Identify which cell holds the provided text, then report its (x, y) central coordinate. 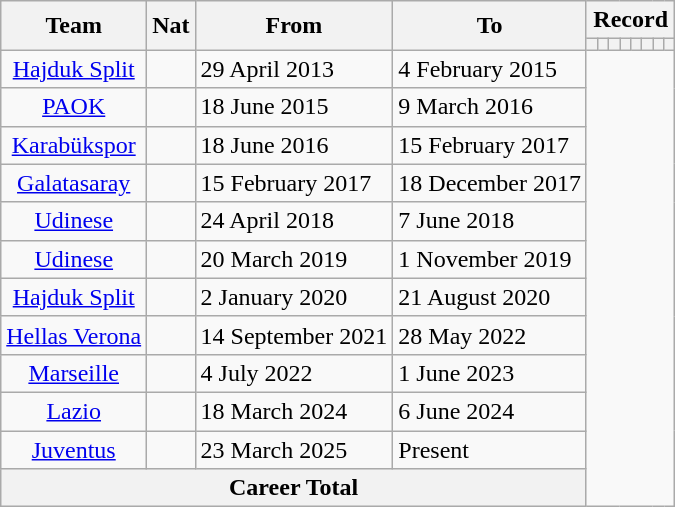
29 April 2013 (294, 69)
20 March 2019 (294, 259)
4 February 2015 (490, 69)
1 November 2019 (490, 259)
From (294, 26)
14 September 2021 (294, 335)
9 March 2016 (490, 107)
Marseille (74, 373)
18 June 2016 (294, 145)
1 June 2023 (490, 373)
Nat (171, 26)
6 June 2024 (490, 411)
Galatasaray (74, 183)
18 December 2017 (490, 183)
Karabükspor (74, 145)
21 August 2020 (490, 297)
24 April 2018 (294, 221)
Team (74, 26)
2 January 2020 (294, 297)
18 March 2024 (294, 411)
PAOK (74, 107)
Career Total (294, 488)
Lazio (74, 411)
23 March 2025 (294, 449)
28 May 2022 (490, 335)
Record (630, 20)
18 June 2015 (294, 107)
7 June 2018 (490, 221)
Present (490, 449)
Juventus (74, 449)
To (490, 26)
4 July 2022 (294, 373)
Hellas Verona (74, 335)
